Determine the (x, y) coordinate at the center of the cell enclosing the given text.  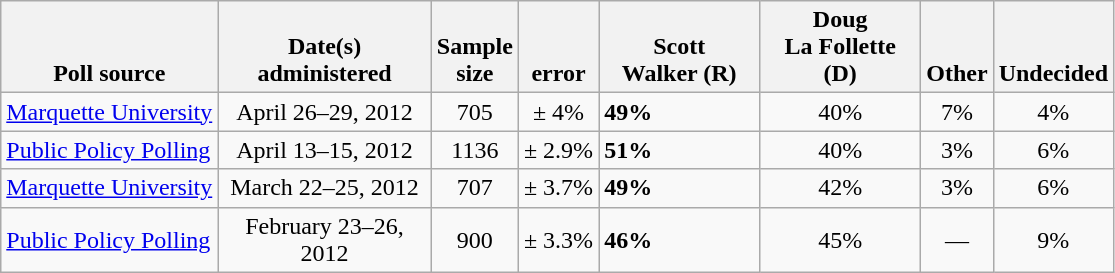
45% (840, 240)
Poll source (110, 47)
ScottWalker (R) (680, 47)
± 3.7% (558, 188)
Date(s)administered (325, 47)
900 (474, 240)
51% (680, 150)
February 23–26, 2012 (325, 240)
705 (474, 112)
46% (680, 240)
42% (840, 188)
± 4% (558, 112)
707 (474, 188)
± 3.3% (558, 240)
error (558, 47)
1136 (474, 150)
Undecided (1053, 47)
9% (1053, 240)
April 13–15, 2012 (325, 150)
Samplesize (474, 47)
April 26–29, 2012 (325, 112)
4% (1053, 112)
7% (957, 112)
— (957, 240)
March 22–25, 2012 (325, 188)
DougLa Follette (D) (840, 47)
Other (957, 47)
± 2.9% (558, 150)
